Return the (x, y) coordinate for the center point of the cell that contains the specified text.  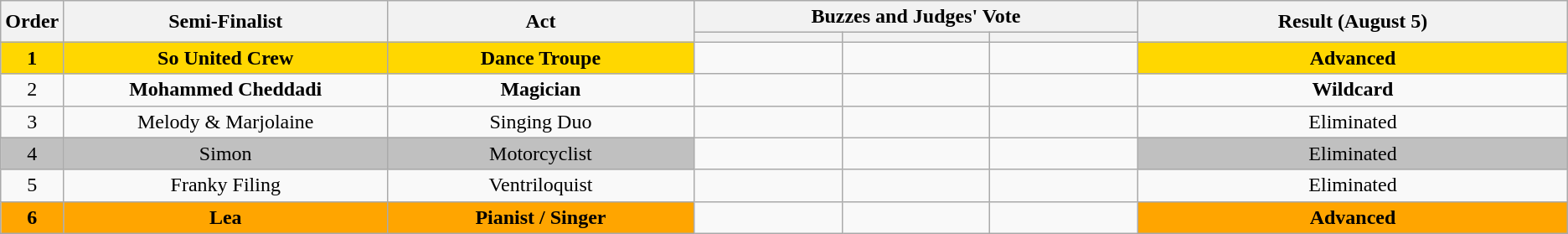
2 (32, 90)
Singing Duo (541, 122)
Buzzes and Judges' Vote (916, 17)
Mohammed Cheddadi (226, 90)
Lea (226, 217)
6 (32, 217)
4 (32, 153)
Result (August 5) (1353, 22)
Semi-Finalist (226, 22)
Magician (541, 90)
So United Crew (226, 58)
Pianist / Singer (541, 217)
Act (541, 22)
3 (32, 122)
Dance Troupe (541, 58)
Motorcyclist (541, 153)
Melody & Marjolaine (226, 122)
Ventriloquist (541, 185)
Simon (226, 153)
5 (32, 185)
Order (32, 22)
Wildcard (1353, 90)
1 (32, 58)
Franky Filing (226, 185)
